Capture the cell that displays the provided text and extract its (X, Y) central coordinate. 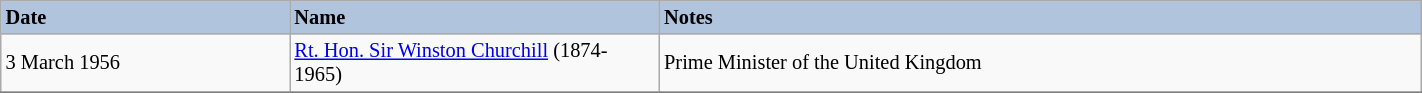
Rt. Hon. Sir Winston Churchill (1874-1965) (475, 63)
Name (475, 17)
3 March 1956 (146, 63)
Prime Minister of the United Kingdom (1040, 63)
Notes (1040, 17)
Date (146, 17)
